Identify which cell holds the provided text, then report its [x, y] central coordinate. 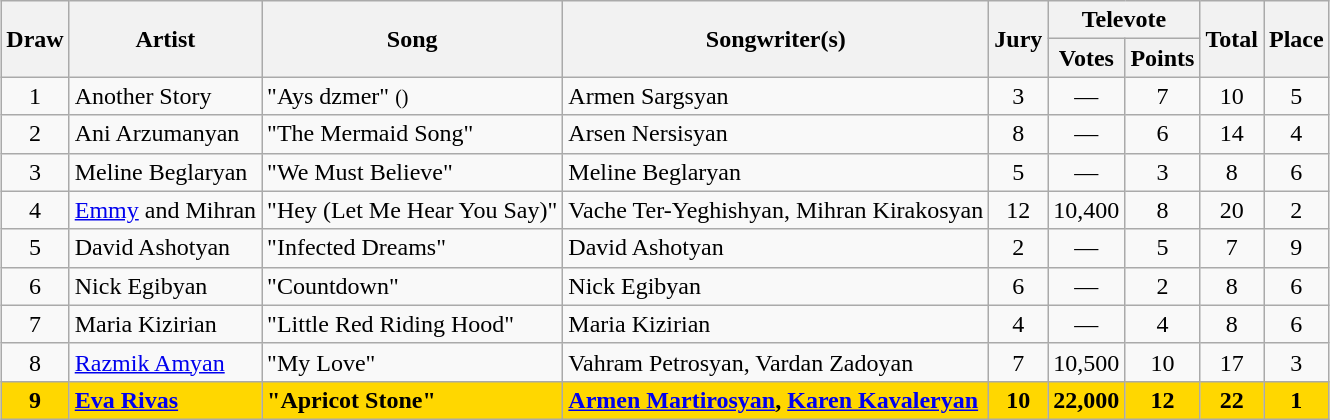
20 [1232, 210]
17 [1232, 362]
Points [1162, 58]
Eva Rivas [165, 400]
"Little Red Riding Hood" [412, 324]
"The Mermaid Song" [412, 134]
Vache Ter-Yeghishyan, Mihran Kirakosyan [776, 210]
Arsen Nersisyan [776, 134]
Another Story [165, 96]
Emmy and Mihran [165, 210]
Armen Martirosyan, Karen Kavaleryan [776, 400]
Votes [1086, 58]
Armen Sargsyan [776, 96]
"Infected Dreams" [412, 248]
"Countdown" [412, 286]
"Hey (Let Me Hear You Say)" [412, 210]
Jury [1018, 39]
Place [1297, 39]
Draw [35, 39]
Song [412, 39]
10,400 [1086, 210]
Total [1232, 39]
Songwriter(s) [776, 39]
Ani Arzumanyan [165, 134]
"Ays dzmer" () [412, 96]
Vahram Petrosyan, Vardan Zadoyan [776, 362]
22,000 [1086, 400]
22 [1232, 400]
Razmik Amyan [165, 362]
"Apricot Stone" [412, 400]
"My Love" [412, 362]
Televote [1124, 20]
"We Must Believe" [412, 172]
14 [1232, 134]
Artist [165, 39]
10,500 [1086, 362]
